Search for the cell housing the specified text and yield its [X, Y] center coordinate. 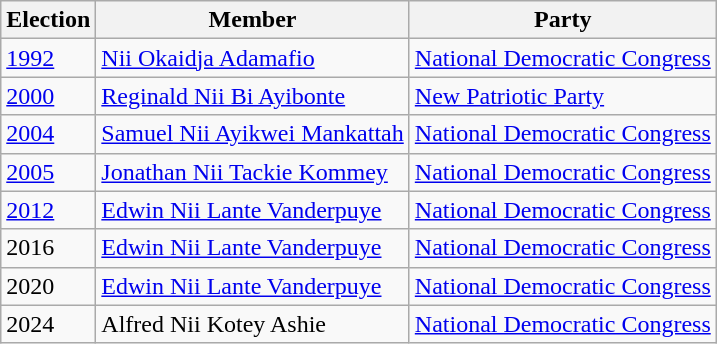
2020 [48, 286]
Reginald Nii Bi Ayibonte [252, 96]
Member [252, 20]
2016 [48, 248]
Samuel Nii Ayikwei Mankattah [252, 134]
2004 [48, 134]
Party [562, 20]
2000 [48, 96]
Alfred Nii Kotey Ashie [252, 324]
2005 [48, 172]
Election [48, 20]
2024 [48, 324]
Jonathan Nii Tackie Kommey [252, 172]
Nii Okaidja Adamafio [252, 58]
New Patriotic Party [562, 96]
1992 [48, 58]
2012 [48, 210]
